Find where the given text appears and provide that cell's center as [X, Y] coordinate. 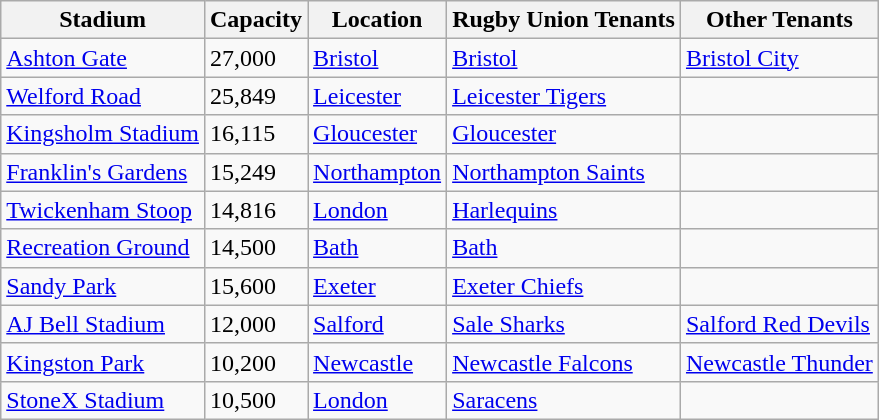
Saracens [564, 400]
Location [378, 20]
Welford Road [103, 96]
Rugby Union Tenants [564, 20]
Exeter Chiefs [564, 286]
10,500 [256, 400]
Sandy Park [103, 286]
Stadium [103, 20]
15,600 [256, 286]
Capacity [256, 20]
15,249 [256, 172]
Leicester Tigers [564, 96]
14,816 [256, 210]
Kingsholm Stadium [103, 134]
Northampton [378, 172]
Twickenham Stoop [103, 210]
12,000 [256, 324]
Sale Sharks [564, 324]
Newcastle [378, 362]
Recreation Ground [103, 248]
Newcastle Falcons [564, 362]
Ashton Gate [103, 58]
Kingston Park [103, 362]
14,500 [256, 248]
Leicester [378, 96]
16,115 [256, 134]
Harlequins [564, 210]
Other Tenants [779, 20]
Franklin's Gardens [103, 172]
10,200 [256, 362]
Exeter [378, 286]
27,000 [256, 58]
Newcastle Thunder [779, 362]
Salford [378, 324]
Salford Red Devils [779, 324]
25,849 [256, 96]
StoneX Stadium [103, 400]
AJ Bell Stadium [103, 324]
Bristol City [779, 58]
Northampton Saints [564, 172]
